From the cell containing the given text, extract its center point as [x, y] coordinate. 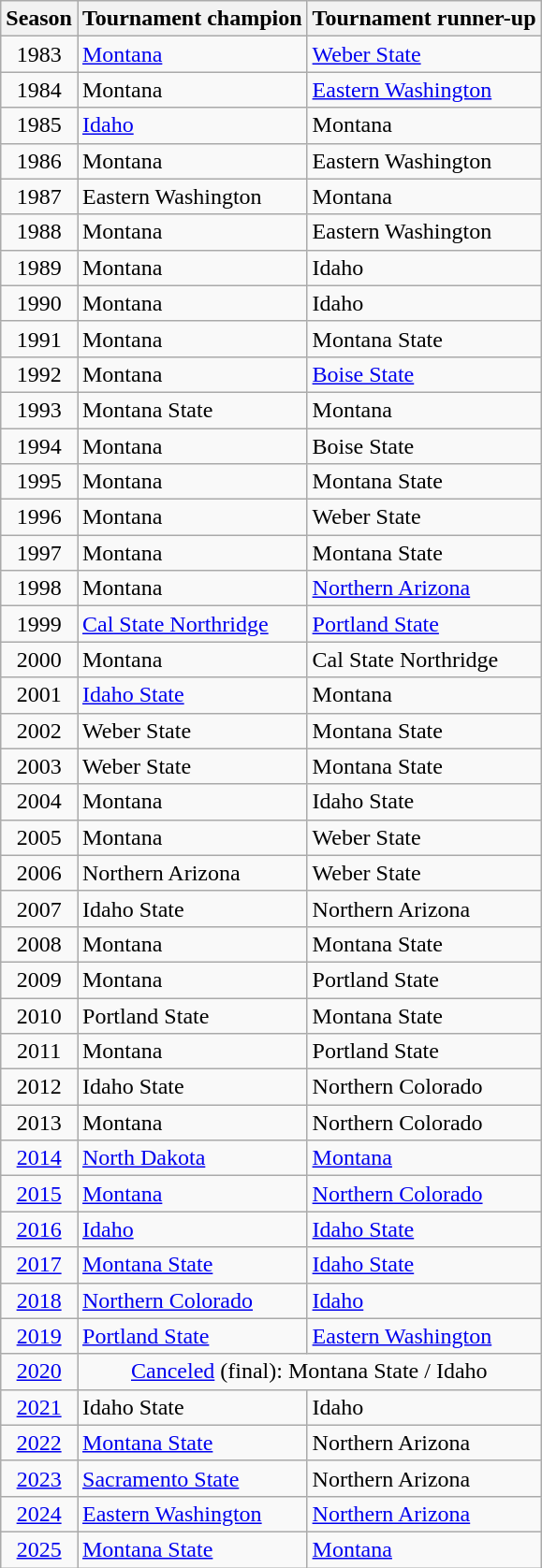
2014 [39, 1158]
2011 [39, 1052]
2015 [39, 1194]
1988 [39, 232]
North Dakota [192, 1158]
1990 [39, 303]
Sacramento State [192, 1478]
2016 [39, 1229]
2001 [39, 695]
1987 [39, 196]
Season [39, 19]
1984 [39, 90]
1998 [39, 588]
2017 [39, 1265]
2006 [39, 873]
2022 [39, 1443]
2007 [39, 908]
1999 [39, 624]
2008 [39, 944]
2018 [39, 1300]
2005 [39, 837]
2012 [39, 1087]
1994 [39, 446]
1985 [39, 125]
1991 [39, 339]
1997 [39, 553]
2025 [39, 1549]
Canceled (final): Montana State / Idaho [309, 1372]
1989 [39, 268]
2004 [39, 802]
2000 [39, 660]
1995 [39, 482]
2023 [39, 1478]
1983 [39, 54]
2009 [39, 980]
1996 [39, 517]
Tournament champion [192, 19]
2019 [39, 1336]
2020 [39, 1372]
2013 [39, 1123]
2024 [39, 1514]
2002 [39, 731]
1986 [39, 161]
2003 [39, 766]
Tournament runner-up [424, 19]
2021 [39, 1407]
2010 [39, 1015]
1993 [39, 410]
1992 [39, 374]
